Output the (X, Y) coordinate of the center of the cell containing the given text.  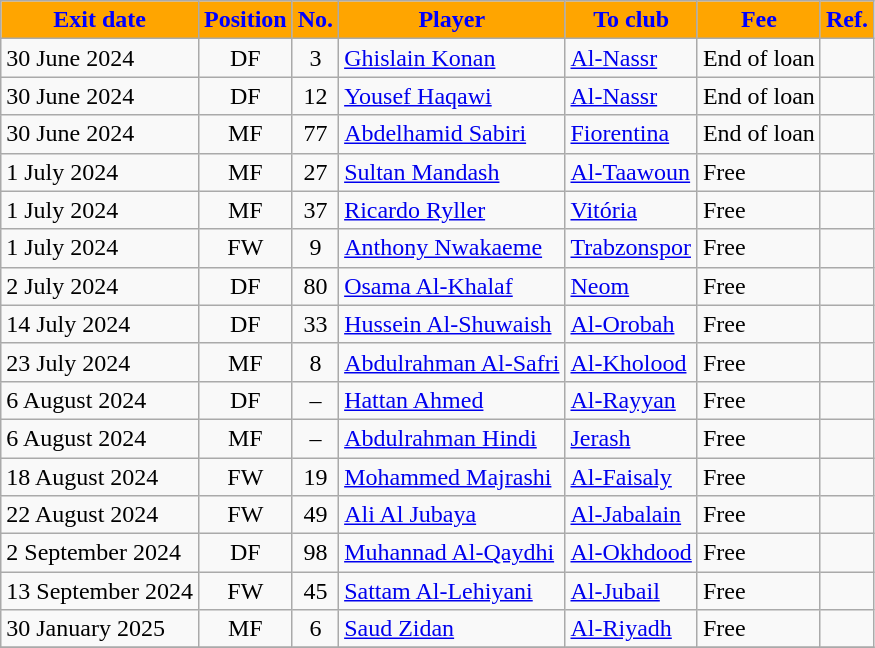
Al-Jubail (631, 591)
Mohammed Majrashi (452, 477)
Jerash (631, 438)
2 September 2024 (100, 553)
18 August 2024 (100, 477)
Al-Riyadh (631, 629)
8 (315, 362)
Vitória (631, 210)
Hussein Al-Shuwaish (452, 324)
Position (245, 20)
Muhannad Al-Qaydhi (452, 553)
13 September 2024 (100, 591)
23 July 2024 (100, 362)
37 (315, 210)
Al-Jabalain (631, 515)
Trabzonspor (631, 248)
Player (452, 20)
45 (315, 591)
49 (315, 515)
6 (315, 629)
Al-Okhdood (631, 553)
Abdulrahman Hindi (452, 438)
Al-Faisaly (631, 477)
Al-Rayyan (631, 400)
12 (315, 96)
Hattan Ahmed (452, 400)
No. (315, 20)
33 (315, 324)
Al-Orobah (631, 324)
30 January 2025 (100, 629)
2 July 2024 (100, 286)
Abdulrahman Al-Safri (452, 362)
Ref. (846, 20)
14 July 2024 (100, 324)
19 (315, 477)
Neom (631, 286)
Osama Al-Khalaf (452, 286)
3 (315, 58)
22 August 2024 (100, 515)
Ghislain Konan (452, 58)
Saud Zidan (452, 629)
To club (631, 20)
98 (315, 553)
Al-Kholood (631, 362)
Ali Al Jubaya (452, 515)
Fiorentina (631, 134)
80 (315, 286)
77 (315, 134)
Yousef Haqawi (452, 96)
9 (315, 248)
27 (315, 172)
Sultan Mandash (452, 172)
Abdelhamid Sabiri (452, 134)
Ricardo Ryller (452, 210)
Al-Taawoun (631, 172)
Sattam Al-Lehiyani (452, 591)
Exit date (100, 20)
Anthony Nwakaeme (452, 248)
Fee (758, 20)
